From the cell containing the given text, extract its center point as [X, Y] coordinate. 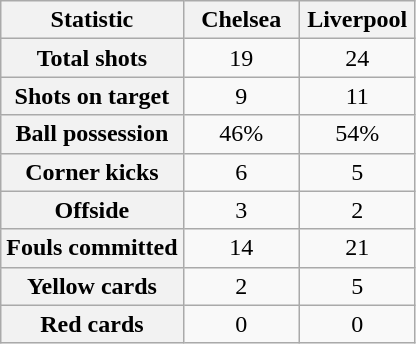
Chelsea [241, 20]
9 [241, 96]
19 [241, 58]
21 [357, 248]
Yellow cards [92, 286]
54% [357, 134]
Corner kicks [92, 172]
Total shots [92, 58]
Red cards [92, 324]
24 [357, 58]
46% [241, 134]
Ball possession [92, 134]
Liverpool [357, 20]
Fouls committed [92, 248]
6 [241, 172]
Offside [92, 210]
14 [241, 248]
3 [241, 210]
Statistic [92, 20]
11 [357, 96]
Shots on target [92, 96]
